Pinpoint the cell where the given text exists, returning its (x, y) midpoint coordinate. 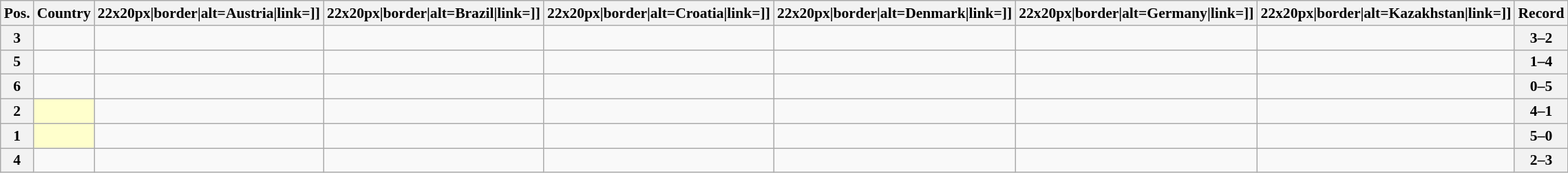
22x20px|border|alt=Denmark|link=]] (895, 13)
1 (17, 136)
4–1 (1540, 112)
6 (17, 87)
1–4 (1540, 62)
0–5 (1540, 87)
22x20px|border|alt=Kazakhstan|link=]] (1386, 13)
5 (17, 62)
22x20px|border|alt=Croatia|link=]] (659, 13)
2–3 (1540, 161)
Country (64, 13)
2 (17, 112)
22x20px|border|alt=Brazil|link=]] (434, 13)
Record (1540, 13)
4 (17, 161)
22x20px|border|alt=Germany|link=]] (1136, 13)
5–0 (1540, 136)
22x20px|border|alt=Austria|link=]] (209, 13)
3 (17, 38)
Pos. (17, 13)
3–2 (1540, 38)
